Determine the [x, y] coordinate at the center of the cell enclosing the given text.  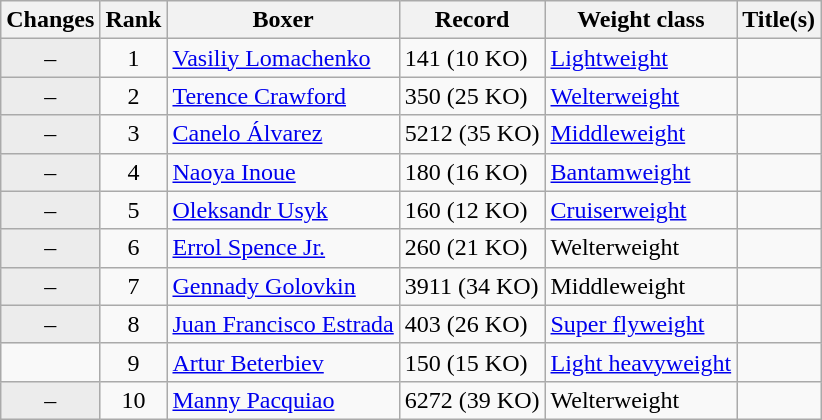
180 (16 KO) [472, 172]
Errol Spence Jr. [283, 248]
Artur Beterbiev [283, 362]
8 [134, 324]
160 (12 KO) [472, 210]
Record [472, 20]
Rank [134, 20]
Cruiserweight [641, 210]
403 (26 KO) [472, 324]
Oleksandr Usyk [283, 210]
5 [134, 210]
Canelo Álvarez [283, 134]
10 [134, 400]
Super flyweight [641, 324]
Weight class [641, 20]
141 (10 KO) [472, 58]
150 (15 KO) [472, 362]
9 [134, 362]
Light heavyweight [641, 362]
260 (21 KO) [472, 248]
2 [134, 96]
Naoya Inoue [283, 172]
6272 (39 KO) [472, 400]
Gennady Golovkin [283, 286]
350 (25 KO) [472, 96]
5212 (35 KO) [472, 134]
Juan Francisco Estrada [283, 324]
6 [134, 248]
Bantamweight [641, 172]
1 [134, 58]
3 [134, 134]
Vasiliy Lomachenko [283, 58]
Boxer [283, 20]
Lightweight [641, 58]
Changes [50, 20]
3911 (34 KO) [472, 286]
Title(s) [779, 20]
Manny Pacquiao [283, 400]
Terence Crawford [283, 96]
7 [134, 286]
4 [134, 172]
